Find where the given text appears and provide that cell's center as (x, y) coordinate. 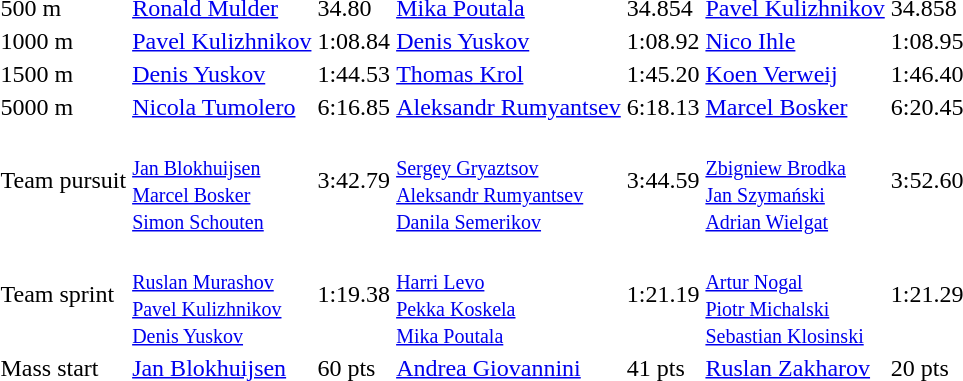
Pavel Kulizhnikov (222, 41)
Nicola Tumolero (222, 107)
3:42.79 (354, 180)
1:44.53 (354, 74)
Artur NogalPiotr MichalskiSebastian Klosinski (795, 294)
Marcel Bosker (795, 107)
Aleksandr Rumyantsev (509, 107)
Thomas Krol (509, 74)
1:21.19 (663, 294)
Koen Verweij (795, 74)
Nico Ihle (795, 41)
Jan BlokhuijsenMarcel BoskerSimon Schouten (222, 180)
Sergey GryaztsovAleksandr RumyantsevDanila Semerikov (509, 180)
6:16.85 (354, 107)
Ruslan MurashovPavel KulizhnikovDenis Yuskov (222, 294)
Harri LevoPekka KoskelaMika Poutala (509, 294)
1:08.92 (663, 41)
Zbigniew BrodkaJan SzymańskiAdrian Wielgat (795, 180)
6:18.13 (663, 107)
3:44.59 (663, 180)
1:08.84 (354, 41)
1:45.20 (663, 74)
1:19.38 (354, 294)
